Output the [X, Y] coordinate of the center of the cell containing the given text.  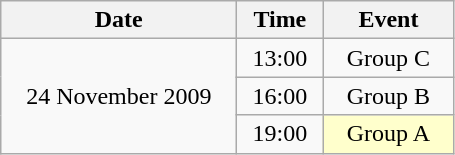
16:00 [280, 96]
Time [280, 20]
24 November 2009 [119, 96]
Event [388, 20]
19:00 [280, 134]
Date [119, 20]
Group C [388, 58]
Group B [388, 96]
13:00 [280, 58]
Group A [388, 134]
